From the cell containing the given text, extract its center point as (X, Y) coordinate. 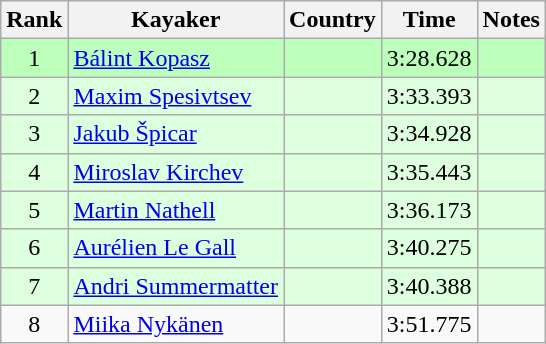
3:51.775 (429, 324)
6 (34, 248)
Jakub Špicar (176, 134)
3:35.443 (429, 172)
5 (34, 210)
3:40.388 (429, 286)
3:36.173 (429, 210)
4 (34, 172)
3:28.628 (429, 58)
Martin Nathell (176, 210)
Country (333, 20)
Time (429, 20)
2 (34, 96)
Maxim Spesivtsev (176, 96)
Rank (34, 20)
3:33.393 (429, 96)
Kayaker (176, 20)
1 (34, 58)
3:34.928 (429, 134)
3 (34, 134)
Miroslav Kirchev (176, 172)
7 (34, 286)
Andri Summermatter (176, 286)
Bálint Kopasz (176, 58)
3:40.275 (429, 248)
Notes (511, 20)
Aurélien Le Gall (176, 248)
8 (34, 324)
Miika Nykänen (176, 324)
